Find where the given text appears and provide that cell's center as [X, Y] coordinate. 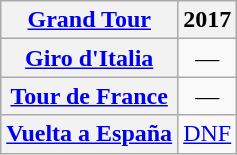
Vuelta a España [90, 134]
Grand Tour [90, 20]
Tour de France [90, 96]
DNF [208, 134]
Giro d'Italia [90, 58]
2017 [208, 20]
